Find where the given text appears and provide that cell's center as [x, y] coordinate. 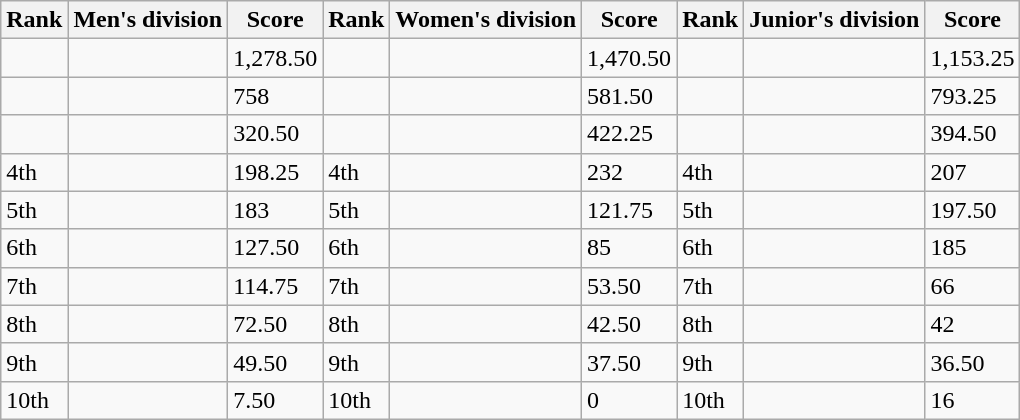
758 [276, 96]
207 [972, 172]
85 [630, 248]
36.50 [972, 362]
114.75 [276, 286]
793.25 [972, 96]
1,470.50 [630, 58]
198.25 [276, 172]
127.50 [276, 248]
37.50 [630, 362]
66 [972, 286]
Women's division [486, 20]
53.50 [630, 286]
422.25 [630, 134]
42 [972, 324]
0 [630, 400]
185 [972, 248]
1,153.25 [972, 58]
232 [630, 172]
42.50 [630, 324]
121.75 [630, 210]
72.50 [276, 324]
1,278.50 [276, 58]
183 [276, 210]
197.50 [972, 210]
49.50 [276, 362]
7.50 [276, 400]
581.50 [630, 96]
16 [972, 400]
Junior's division [834, 20]
320.50 [276, 134]
394.50 [972, 134]
Men's division [148, 20]
